Find where the given text appears and provide that cell's center as (X, Y) coordinate. 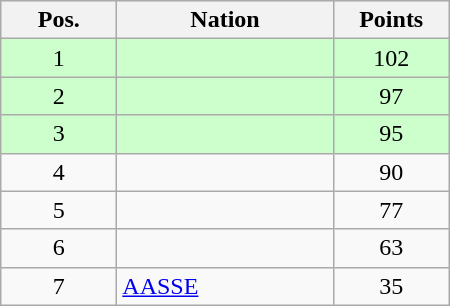
35 (391, 286)
4 (59, 172)
2 (59, 96)
6 (59, 248)
97 (391, 96)
102 (391, 58)
Pos. (59, 20)
90 (391, 172)
63 (391, 248)
7 (59, 286)
Nation (225, 20)
5 (59, 210)
77 (391, 210)
3 (59, 134)
95 (391, 134)
1 (59, 58)
Points (391, 20)
AASSE (225, 286)
